Find where the given text appears and provide that cell's center as [X, Y] coordinate. 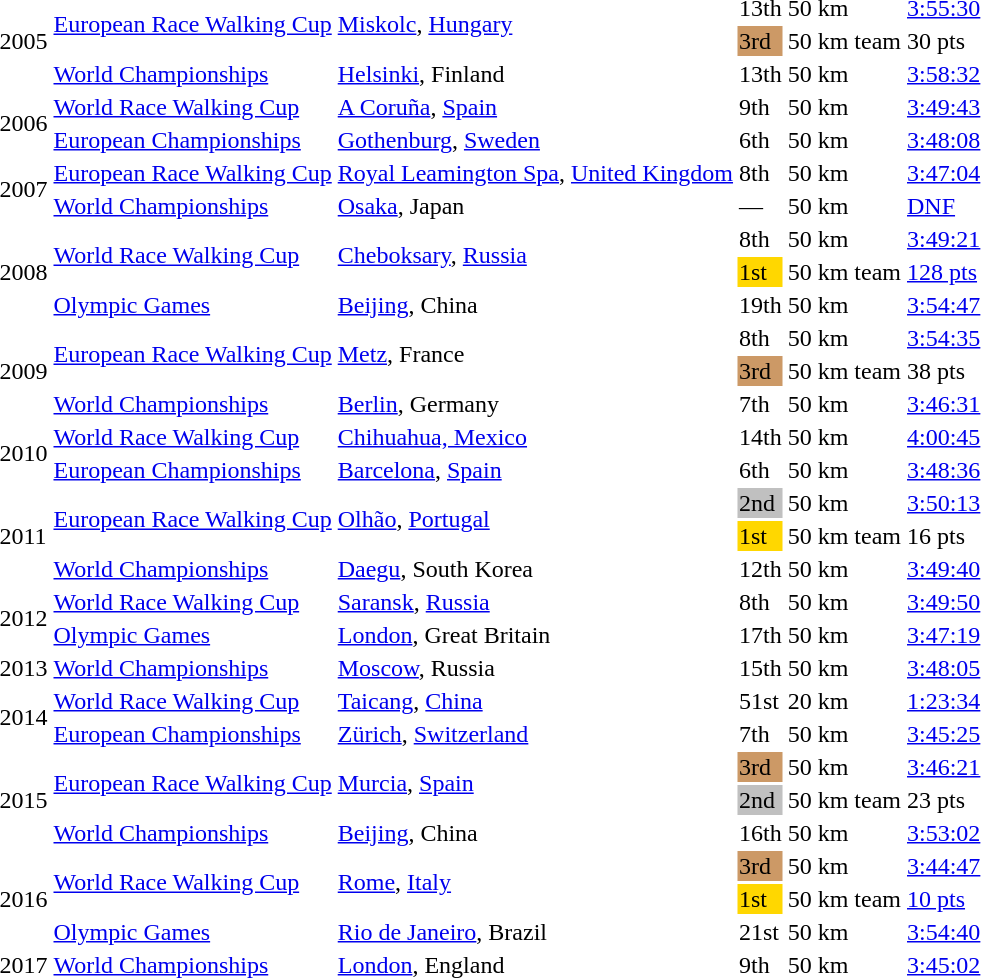
Olhão, Portugal [535, 520]
Rio de Janeiro, Brazil [535, 932]
Zürich, Switzerland [535, 734]
Taicang, China [535, 701]
12th [761, 569]
Barcelona, Spain [535, 470]
Royal Leamington Spa, United Kingdom [535, 173]
London, Great Britain [535, 635]
A Coruña, Spain [535, 107]
16th [761, 833]
Daegu, South Korea [535, 569]
9th [761, 107]
Saransk, Russia [535, 602]
Berlin, Germany [535, 404]
Osaka, Japan [535, 206]
21st [761, 932]
Moscow, Russia [535, 668]
17th [761, 635]
Metz, France [535, 354]
Chihuahua, Mexico [535, 437]
Rome, Italy [535, 882]
Murcia, Spain [535, 784]
51st [761, 701]
— [761, 206]
20 km [844, 701]
19th [761, 305]
Helsinki, Finland [535, 74]
Cheboksary, Russia [535, 256]
13th [761, 74]
15th [761, 668]
Gothenburg, Sweden [535, 140]
14th [761, 437]
